Search for the cell housing the specified text and yield its (X, Y) center coordinate. 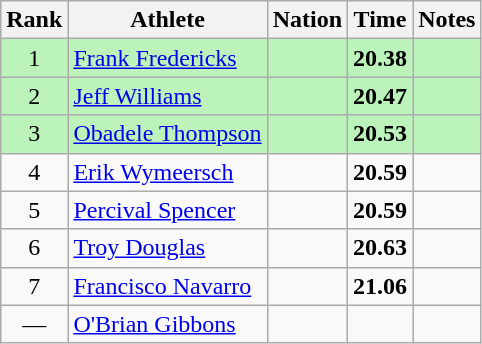
Percival Spencer (168, 210)
2 (34, 96)
3 (34, 134)
Troy Douglas (168, 248)
6 (34, 248)
Notes (447, 20)
Francisco Navarro (168, 286)
Frank Fredericks (168, 58)
20.38 (380, 58)
O'Brian Gibbons (168, 324)
20.63 (380, 248)
21.06 (380, 286)
1 (34, 58)
Nation (307, 20)
Jeff Williams (168, 96)
Rank (34, 20)
20.47 (380, 96)
7 (34, 286)
4 (34, 172)
20.53 (380, 134)
5 (34, 210)
Erik Wymeersch (168, 172)
Time (380, 20)
— (34, 324)
Athlete (168, 20)
Obadele Thompson (168, 134)
